For the text-containing cell, return its midpoint in (x, y) coordinate format. 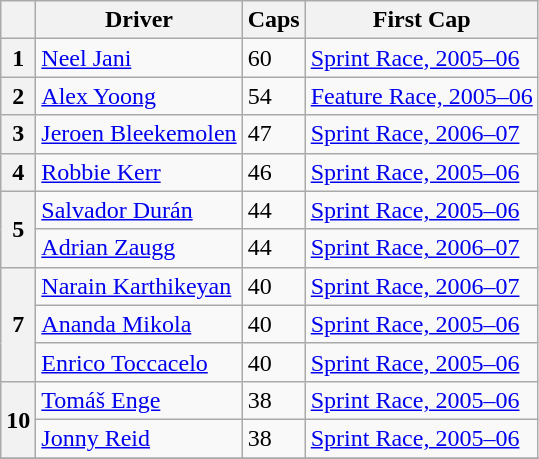
Narain Karthikeyan (139, 286)
54 (274, 96)
Ananda Mikola (139, 324)
First Cap (422, 20)
3 (18, 134)
Tomáš Enge (139, 400)
Jonny Reid (139, 438)
Adrian Zaugg (139, 248)
60 (274, 58)
Salvador Durán (139, 210)
10 (18, 419)
4 (18, 172)
5 (18, 229)
Caps (274, 20)
Driver (139, 20)
47 (274, 134)
46 (274, 172)
Neel Jani (139, 58)
Jeroen Bleekemolen (139, 134)
Robbie Kerr (139, 172)
Feature Race, 2005–06 (422, 96)
2 (18, 96)
1 (18, 58)
7 (18, 324)
Enrico Toccacelo (139, 362)
Alex Yoong (139, 96)
